Find where the given text appears and provide that cell's center as [x, y] coordinate. 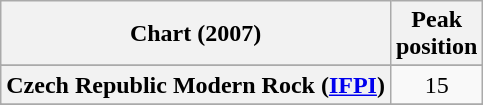
Chart (2007) [196, 34]
Peakposition [436, 34]
15 [436, 85]
Czech Republic Modern Rock (IFPI) [196, 85]
